For the text-containing cell, return its midpoint in [X, Y] coordinate format. 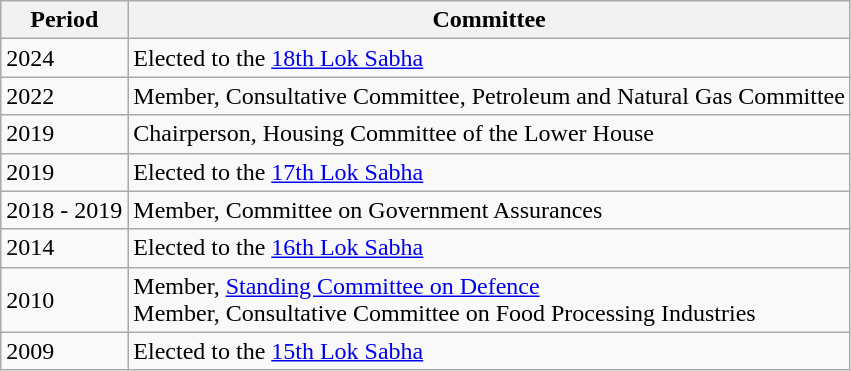
Elected to the 16th Lok Sabha [490, 248]
Member, Consultative Committee, Petroleum and Natural Gas Committee [490, 96]
Member, Committee on Government Assurances [490, 210]
Committee [490, 20]
Member, Standing Committee on DefenceMember, Consultative Committee on Food Processing Industries [490, 300]
Elected to the 18th Lok Sabha [490, 58]
2024 [64, 58]
Period [64, 20]
2010 [64, 300]
Elected to the 15th Lok Sabha [490, 351]
2018 - 2019 [64, 210]
2014 [64, 248]
Chairperson, Housing Committee of the Lower House [490, 134]
2009 [64, 351]
2022 [64, 96]
Elected to the 17th Lok Sabha [490, 172]
